From the cell containing the given text, extract its center point as [X, Y] coordinate. 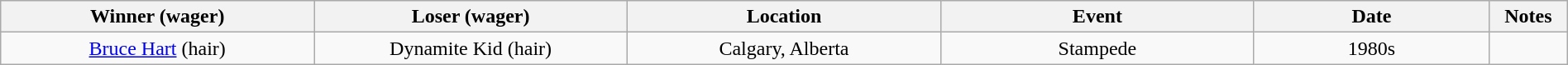
Stampede [1097, 48]
Date [1371, 17]
Calgary, Alberta [784, 48]
Event [1097, 17]
Dynamite Kid (hair) [471, 48]
Loser (wager) [471, 17]
Notes [1528, 17]
Location [784, 17]
Winner (wager) [157, 17]
1980s [1371, 48]
Bruce Hart (hair) [157, 48]
